Return the [x, y] coordinate for the center point of the cell that contains the specified text.  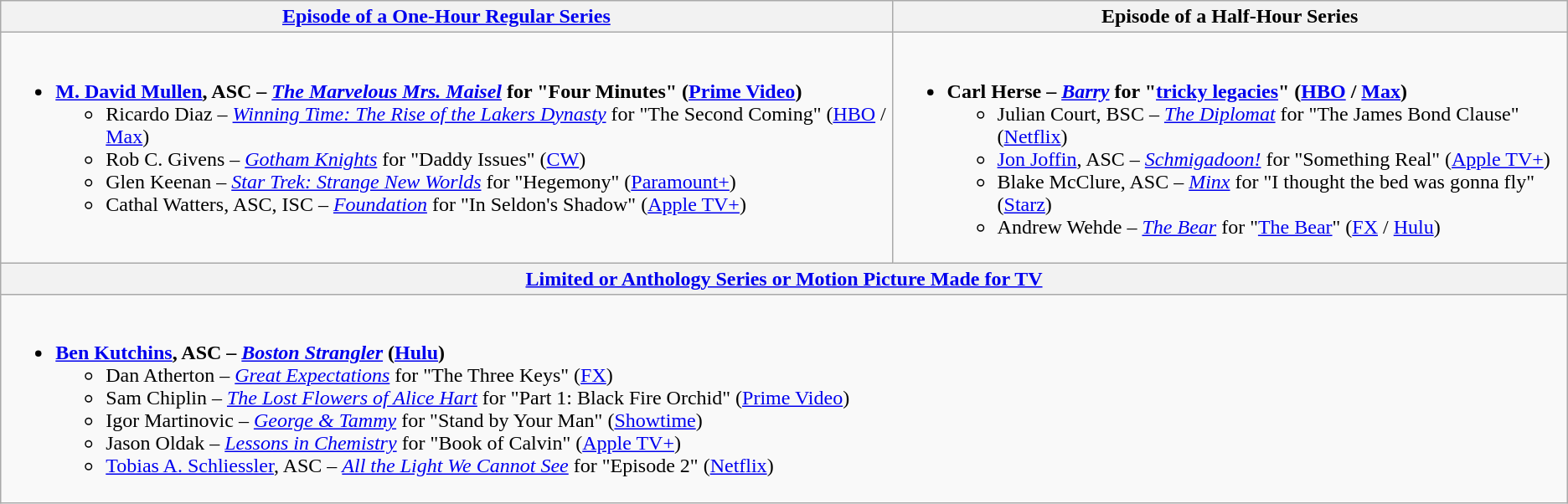
Episode of a One-Hour Regular Series [446, 17]
Episode of a Half-Hour Series [1230, 17]
Limited or Anthology Series or Motion Picture Made for TV [784, 279]
